For the text-containing cell, return its midpoint in [X, Y] coordinate format. 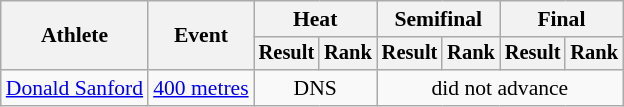
Donald Sanford [74, 88]
did not advance [500, 88]
Semifinal [438, 19]
DNS [316, 88]
Athlete [74, 36]
Event [200, 36]
400 metres [200, 88]
Final [562, 19]
Heat [316, 19]
